Locate the cell with the specified text and output its [x, y] center coordinate. 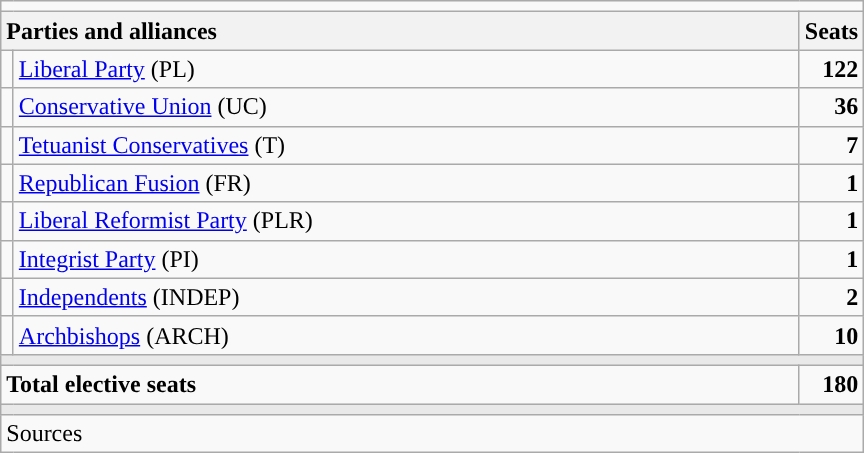
Integrist Party (PI) [406, 259]
122 [831, 69]
Total elective seats [400, 384]
Parties and alliances [400, 31]
7 [831, 145]
Tetuanist Conservatives (T) [406, 145]
10 [831, 335]
Seats [831, 31]
Independents (INDEP) [406, 297]
Archbishops (ARCH) [406, 335]
Republican Fusion (FR) [406, 183]
Conservative Union (UC) [406, 107]
180 [831, 384]
2 [831, 297]
Sources [432, 434]
Liberal Reformist Party (PLR) [406, 221]
Liberal Party (PL) [406, 69]
36 [831, 107]
